Provide the [X, Y] coordinate of the cell's center where the given text is located.  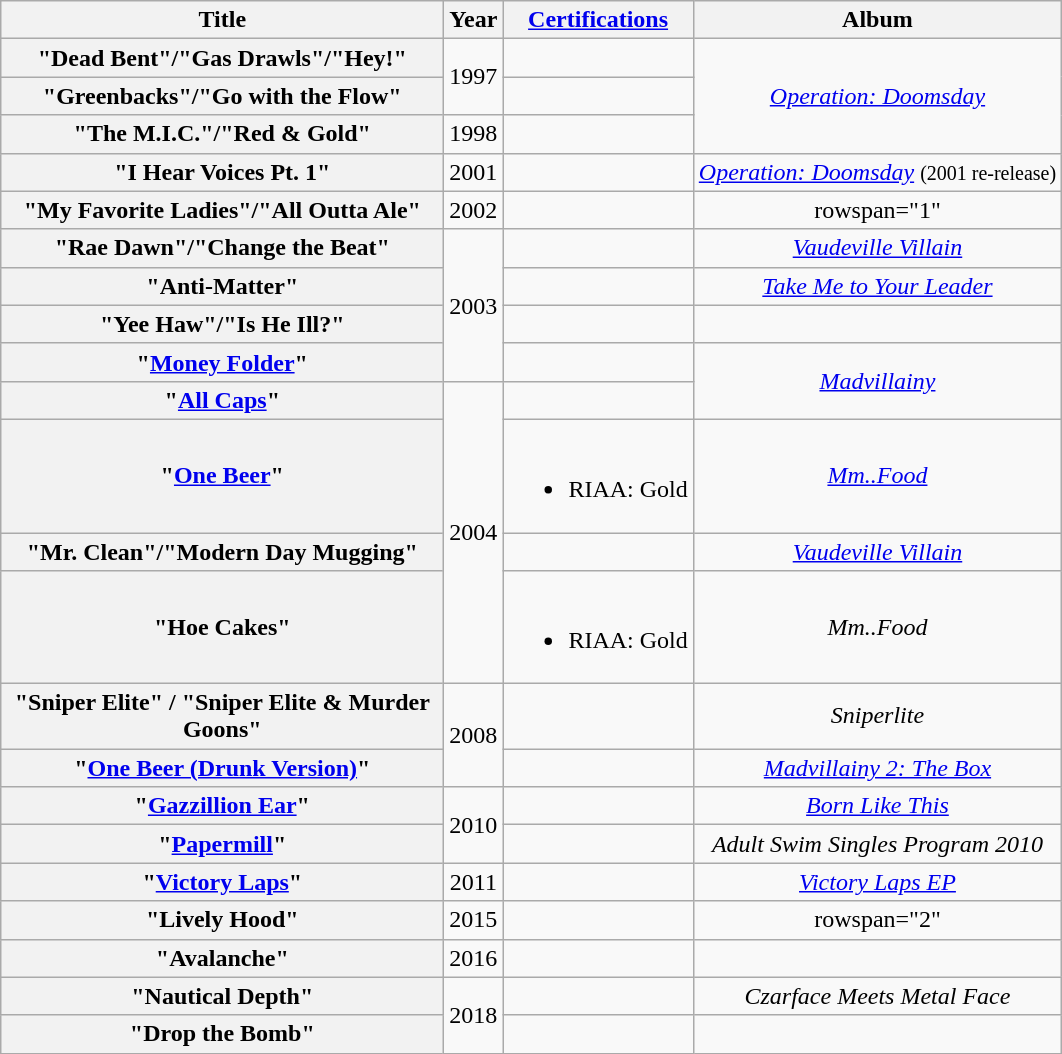
Madvillainy 2: The Box [877, 768]
Operation: Doomsday [877, 96]
"Money Folder" [222, 362]
1997 [474, 77]
2002 [474, 210]
2004 [474, 532]
"Anti-Matter" [222, 286]
"All Caps" [222, 400]
Certifications [598, 20]
2011 [474, 882]
"Dead Bent"/"Gas Drawls"/"Hey!" [222, 58]
Operation: Doomsday (2001 re-release) [877, 172]
Sniperlite [877, 716]
"Rae Dawn"/"Change the Beat" [222, 248]
"Greenbacks"/"Go with the Flow" [222, 96]
"Lively Hood" [222, 920]
"Papermill" [222, 844]
Adult Swim Singles Program 2010 [877, 844]
Title [222, 20]
"Sniper Elite" / "Sniper Elite & Murder Goons" [222, 716]
rowspan="2" [877, 920]
2016 [474, 958]
Album [877, 20]
"Avalanche" [222, 958]
2001 [474, 172]
Victory Laps EP [877, 882]
"Nautical Depth" [222, 996]
"Gazzillion Ear" [222, 806]
"One Beer" [222, 476]
"My Favorite Ladies"/"All Outta Ale" [222, 210]
2015 [474, 920]
"Mr. Clean"/"Modern Day Mugging" [222, 551]
"Hoe Cakes" [222, 628]
rowspan="1" [877, 210]
2003 [474, 305]
Madvillainy [877, 381]
"One Beer (Drunk Version)" [222, 768]
2008 [474, 736]
2010 [474, 825]
Take Me to Your Leader [877, 286]
1998 [474, 134]
"The M.I.C."/"Red & Gold" [222, 134]
Born Like This [877, 806]
"Yee Haw"/"Is He Ill?" [222, 324]
2018 [474, 1015]
"I Hear Voices Pt. 1" [222, 172]
"Drop the Bomb" [222, 1034]
"Victory Laps" [222, 882]
Year [474, 20]
Czarface Meets Metal Face [877, 996]
